Find where the given text appears and provide that cell's center as [X, Y] coordinate. 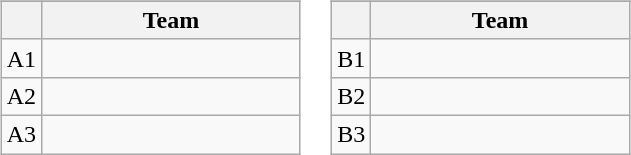
B1 [352, 58]
A3 [21, 134]
B3 [352, 134]
A1 [21, 58]
B2 [352, 96]
A2 [21, 96]
